Extract the [X, Y] coordinate from the center of the cell holding the provided text.  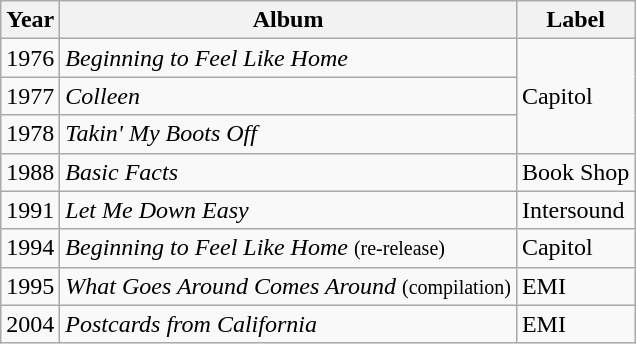
1991 [30, 210]
Intersound [575, 210]
1978 [30, 134]
1988 [30, 172]
1995 [30, 286]
2004 [30, 324]
Postcards from California [288, 324]
Colleen [288, 96]
1977 [30, 96]
What Goes Around Comes Around (compilation) [288, 286]
Year [30, 20]
Takin' My Boots Off [288, 134]
Label [575, 20]
1976 [30, 58]
1994 [30, 248]
Beginning to Feel Like Home (re-release) [288, 248]
Book Shop [575, 172]
Beginning to Feel Like Home [288, 58]
Album [288, 20]
Basic Facts [288, 172]
Let Me Down Easy [288, 210]
